Provide the [X, Y] coordinate of the cell's center where the given text is located.  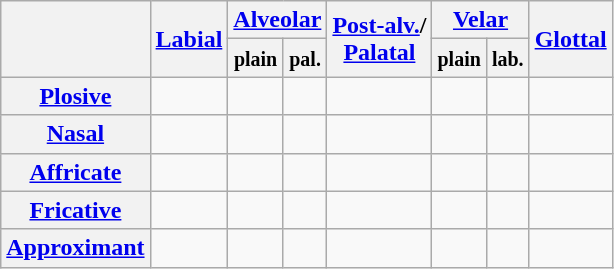
lab. [508, 58]
Glottal [570, 39]
Post-alv./Palatal [380, 39]
Fricative [76, 210]
Alveolar [278, 20]
Affricate [76, 172]
pal. [305, 58]
Nasal [76, 134]
Plosive [76, 96]
Labial [189, 39]
Approximant [76, 248]
Velar [480, 20]
